Return [X, Y] of the center of cell containing provided text 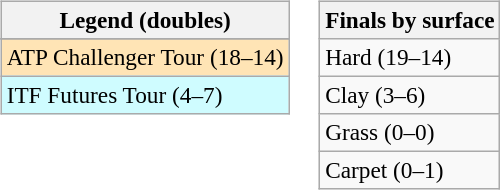
Legend (doubles) [145, 20]
ATP Challenger Tour (18–14) [145, 57]
Clay (3–6) [410, 95]
Carpet (0–1) [410, 171]
Grass (0–0) [410, 133]
ITF Futures Tour (4–7) [145, 95]
Finals by surface [410, 20]
Hard (19–14) [410, 57]
